Find where the given text appears and provide that cell's center as (X, Y) coordinate. 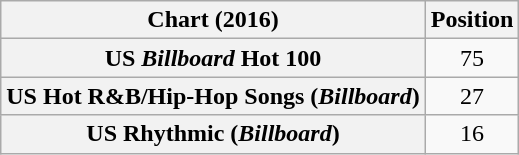
Chart (2016) (213, 20)
Position (472, 20)
US Hot R&B/Hip-Hop Songs (Billboard) (213, 96)
27 (472, 96)
16 (472, 134)
US Billboard Hot 100 (213, 58)
US Rhythmic (Billboard) (213, 134)
75 (472, 58)
